Find where the given text appears and provide that cell's center as (X, Y) coordinate. 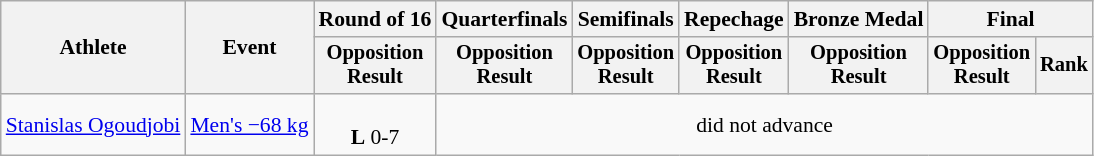
Men's −68 kg (249, 124)
Rank (1064, 66)
Semifinals (626, 19)
Event (249, 48)
did not advance (764, 124)
Bronze Medal (859, 19)
Repechage (734, 19)
Quarterfinals (504, 19)
Final (1010, 19)
L 0-7 (376, 124)
Stanislas Ogoudjobi (94, 124)
Athlete (94, 48)
Round of 16 (376, 19)
